From the cell containing the given text, extract its center point as [X, Y] coordinate. 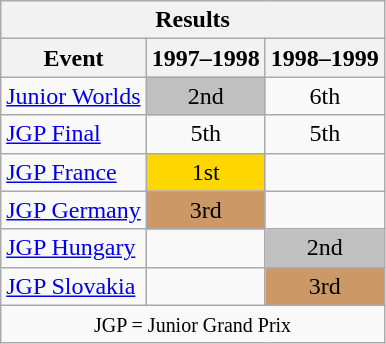
JGP Final [74, 134]
JGP France [74, 172]
JGP Hungary [74, 248]
1998–1999 [324, 58]
Results [193, 20]
6th [324, 96]
JGP = Junior Grand Prix [193, 324]
1st [206, 172]
1997–1998 [206, 58]
Event [74, 58]
JGP Germany [74, 210]
Junior Worlds [74, 96]
JGP Slovakia [74, 286]
